Detect which cell encompasses the target text, then output its [X, Y] center coordinate. 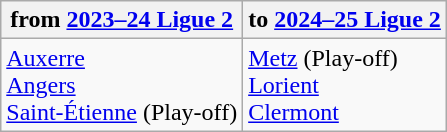
Metz (Play-off)LorientClermont [345, 85]
from 2023–24 Ligue 2 [122, 20]
to 2024–25 Ligue 2 [345, 20]
AuxerreAngersSaint-Étienne (Play-off) [122, 85]
